Capture the cell that displays the provided text and extract its [X, Y] central coordinate. 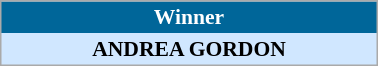
ANDREA GORDON [189, 49]
Winner [189, 17]
